Return the [x, y] coordinate for the center point of the cell that contains the specified text.  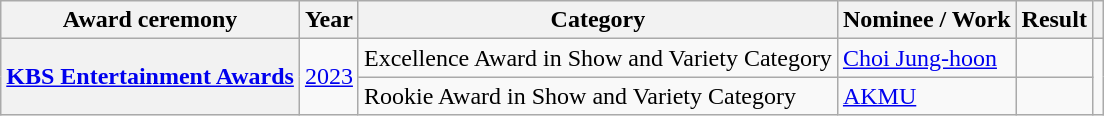
Nominee / Work [926, 20]
KBS Entertainment Awards [150, 77]
2023 [328, 77]
AKMU [926, 96]
Category [598, 20]
Award ceremony [150, 20]
Rookie Award in Show and Variety Category [598, 96]
Result [1054, 20]
Choi Jung-hoon [926, 58]
Year [328, 20]
Excellence Award in Show and Variety Category [598, 58]
